Pinpoint the cell where the given text exists, returning its [X, Y] midpoint coordinate. 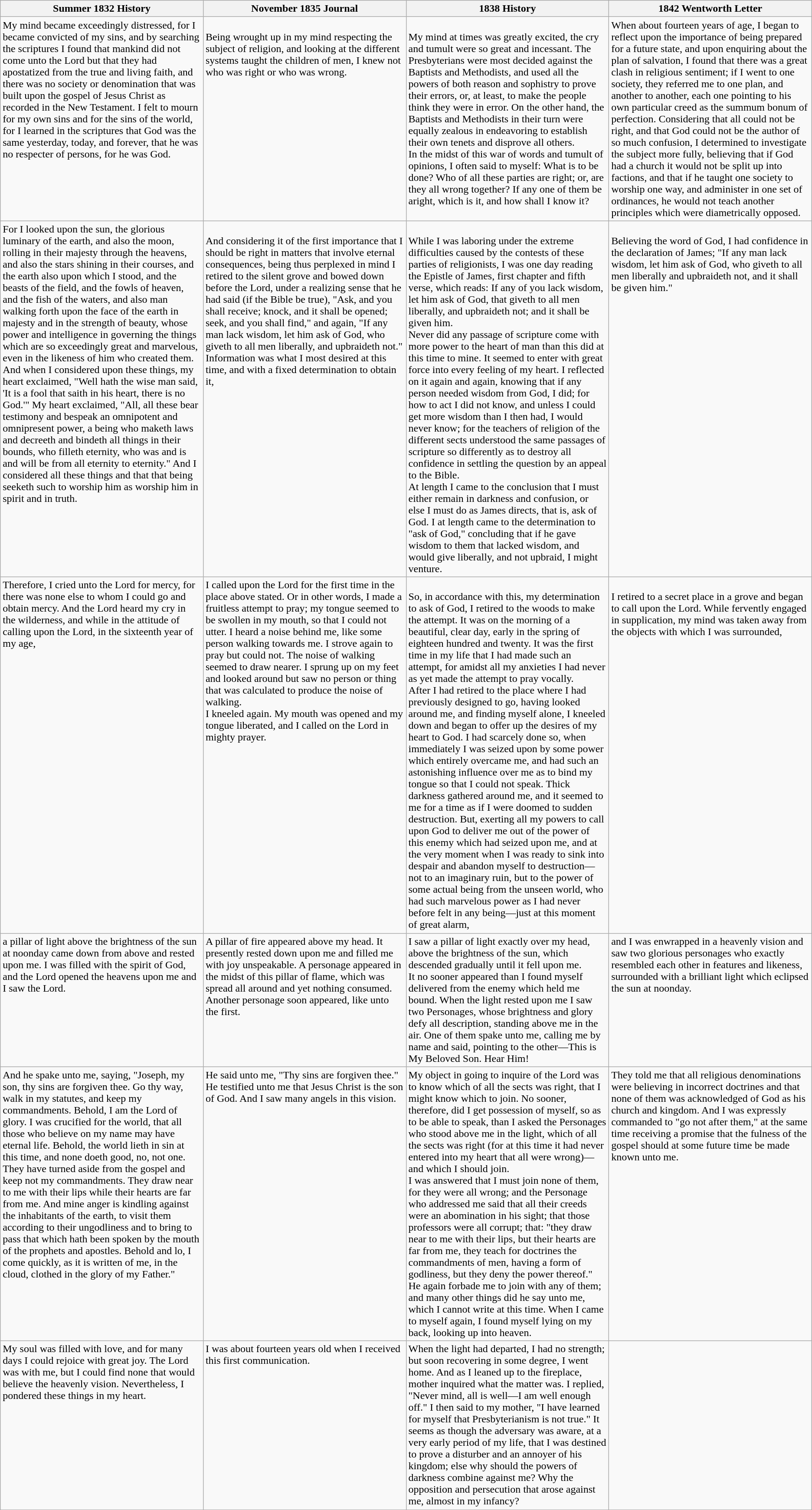
November 1835 Journal [304, 9]
Summer 1832 History [102, 9]
I was about fourteen years old when I received this first communication. [304, 1425]
1838 History [507, 9]
1842 Wentworth Letter [710, 9]
He said unto me, "Thy sins are forgiven thee." He testified unto me that Jesus Christ is the son of God. And I saw many angels in this vision. [304, 1204]
